Capture the cell that displays the provided text and extract its [x, y] central coordinate. 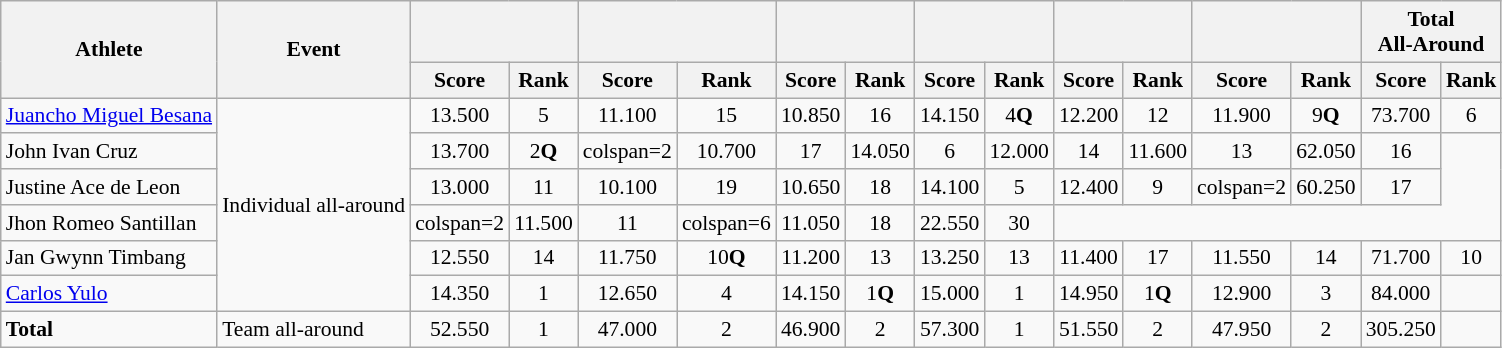
11.750 [628, 258]
62.050 [1326, 152]
John Ivan Cruz [109, 152]
60.250 [1326, 187]
Team all-around [314, 330]
3 [1326, 294]
10.100 [628, 187]
Juancho Miguel Besana [109, 116]
12.650 [628, 294]
15.000 [950, 294]
11.400 [1088, 258]
9Q [1326, 116]
4 [726, 294]
47.000 [628, 330]
51.550 [1088, 330]
14.100 [950, 187]
9 [1158, 187]
13.000 [460, 187]
14.350 [460, 294]
12 [1158, 116]
TotalAll-Around [1432, 32]
71.700 [1401, 258]
14.050 [880, 152]
22.550 [950, 223]
Event [314, 50]
84.000 [1401, 294]
Justine Ace de Leon [109, 187]
11.900 [1242, 116]
colspan=6 [726, 223]
Carlos Yulo [109, 294]
11.500 [544, 223]
Total [109, 330]
19 [726, 187]
14.950 [1088, 294]
10.650 [810, 187]
12.200 [1088, 116]
73.700 [1401, 116]
11.100 [628, 116]
52.550 [460, 330]
4Q [1018, 116]
11.550 [1242, 258]
12.900 [1242, 294]
12.400 [1088, 187]
11.200 [810, 258]
Jan Gwynn Timbang [109, 258]
57.300 [950, 330]
13.500 [460, 116]
Individual all-around [314, 205]
12.550 [460, 258]
2Q [544, 152]
11.050 [810, 223]
30 [1018, 223]
Athlete [109, 50]
47.950 [1242, 330]
11.600 [1158, 152]
15 [726, 116]
10.700 [726, 152]
Jhon Romeo Santillan [109, 223]
10.850 [810, 116]
12.000 [1018, 152]
13.250 [950, 258]
305.250 [1401, 330]
46.900 [810, 330]
13.700 [460, 152]
10 [1472, 258]
10Q [726, 258]
